Provide the (x, y) coordinate of the cell's center where the given text is located.  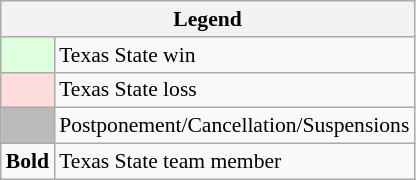
Texas State team member (234, 162)
Texas State loss (234, 90)
Texas State win (234, 55)
Legend (208, 19)
Postponement/Cancellation/Suspensions (234, 126)
Bold (28, 162)
